Detect which cell encompasses the target text, then output its [X, Y] center coordinate. 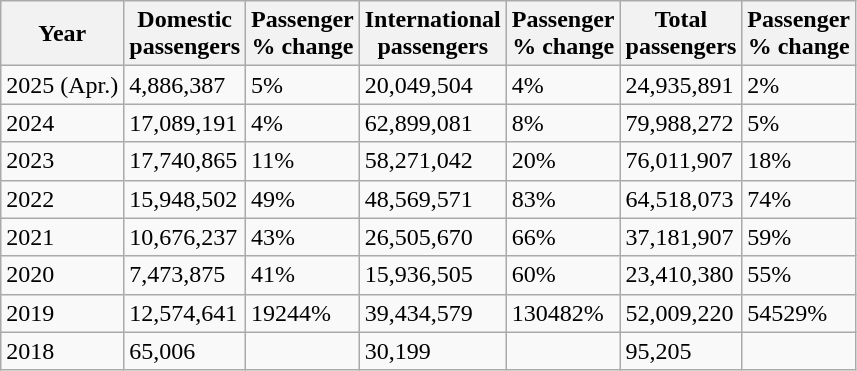
59% [799, 237]
2021 [62, 237]
20,049,504 [432, 85]
Year [62, 34]
7,473,875 [185, 275]
64,518,073 [681, 199]
95,205 [681, 351]
18% [799, 161]
Total passengers [681, 34]
66% [563, 237]
48,569,571 [432, 199]
76,011,907 [681, 161]
30,199 [432, 351]
International passengers [432, 34]
20% [563, 161]
17,740,865 [185, 161]
8% [563, 123]
Domestic passengers [185, 34]
10,676,237 [185, 237]
52,009,220 [681, 313]
58,271,042 [432, 161]
2024 [62, 123]
15,948,502 [185, 199]
43% [303, 237]
11% [303, 161]
26,505,670 [432, 237]
17,089,191 [185, 123]
23,410,380 [681, 275]
54529% [799, 313]
37,181,907 [681, 237]
60% [563, 275]
24,935,891 [681, 85]
2020 [62, 275]
15,936,505 [432, 275]
2% [799, 85]
65,006 [185, 351]
2025 (Apr.) [62, 85]
79,988,272 [681, 123]
2019 [62, 313]
49% [303, 199]
62,899,081 [432, 123]
41% [303, 275]
74% [799, 199]
12,574,641 [185, 313]
2023 [62, 161]
2018 [62, 351]
4,886,387 [185, 85]
39,434,579 [432, 313]
55% [799, 275]
2022 [62, 199]
130482% [563, 313]
83% [563, 199]
19244% [303, 313]
